Return (X, Y) of the center of cell containing provided text 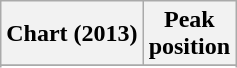
Chart (2013) (72, 34)
Peakposition (189, 34)
